Scan for the cell matching the given text and deliver its [x, y] coordinate at center. 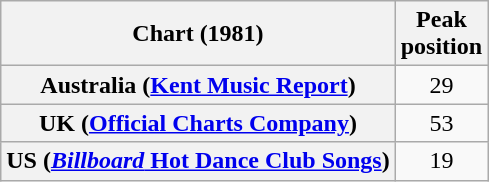
Chart (1981) [198, 34]
US (Billboard Hot Dance Club Songs) [198, 161]
19 [441, 161]
Peakposition [441, 34]
53 [441, 123]
UK (Official Charts Company) [198, 123]
Australia (Kent Music Report) [198, 85]
29 [441, 85]
